Search for the cell housing the specified text and yield its [x, y] center coordinate. 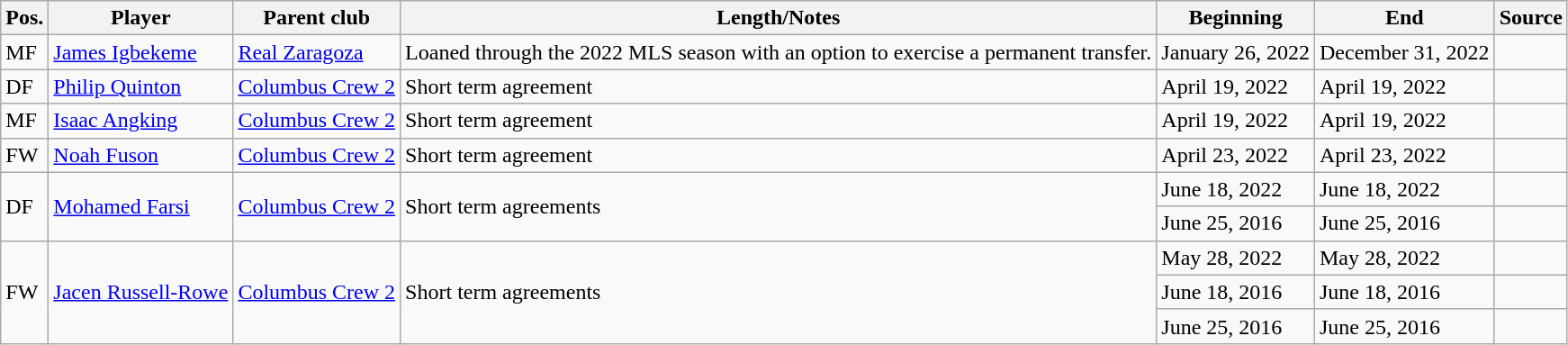
Isaac Angking [140, 121]
Source [1530, 18]
Beginning [1236, 18]
Philip Quinton [140, 86]
Loaned through the 2022 MLS season with an option to exercise a permanent transfer. [779, 52]
James Igbekeme [140, 52]
Parent club [317, 18]
Jacen Russell-Rowe [140, 292]
Noah Fuson [140, 155]
Player [140, 18]
Length/Notes [779, 18]
Real Zaragoza [317, 52]
Mohamed Farsi [140, 206]
December 31, 2022 [1404, 52]
January 26, 2022 [1236, 52]
Pos. [25, 18]
End [1404, 18]
